Extract the (x, y) coordinate from the center of the cell holding the provided text.  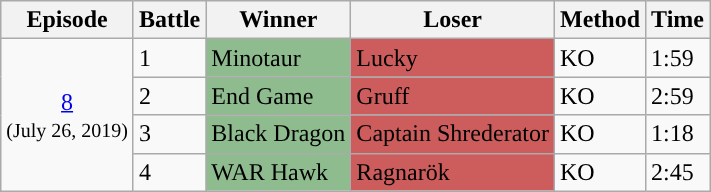
End Game (278, 96)
4 (169, 172)
3 (169, 134)
1:59 (678, 58)
Black Dragon (278, 134)
2 (169, 96)
1:18 (678, 134)
2:59 (678, 96)
Lucky (453, 58)
Battle (169, 20)
Time (678, 20)
Winner (278, 20)
Loser (453, 20)
2:45 (678, 172)
Ragnarök (453, 172)
Gruff (453, 96)
Episode (68, 20)
8(July 26, 2019) (68, 115)
1 (169, 58)
Captain Shrederator (453, 134)
WAR Hawk (278, 172)
Method (600, 20)
Minotaur (278, 58)
